Pinpoint the cell where the given text exists, returning its [x, y] midpoint coordinate. 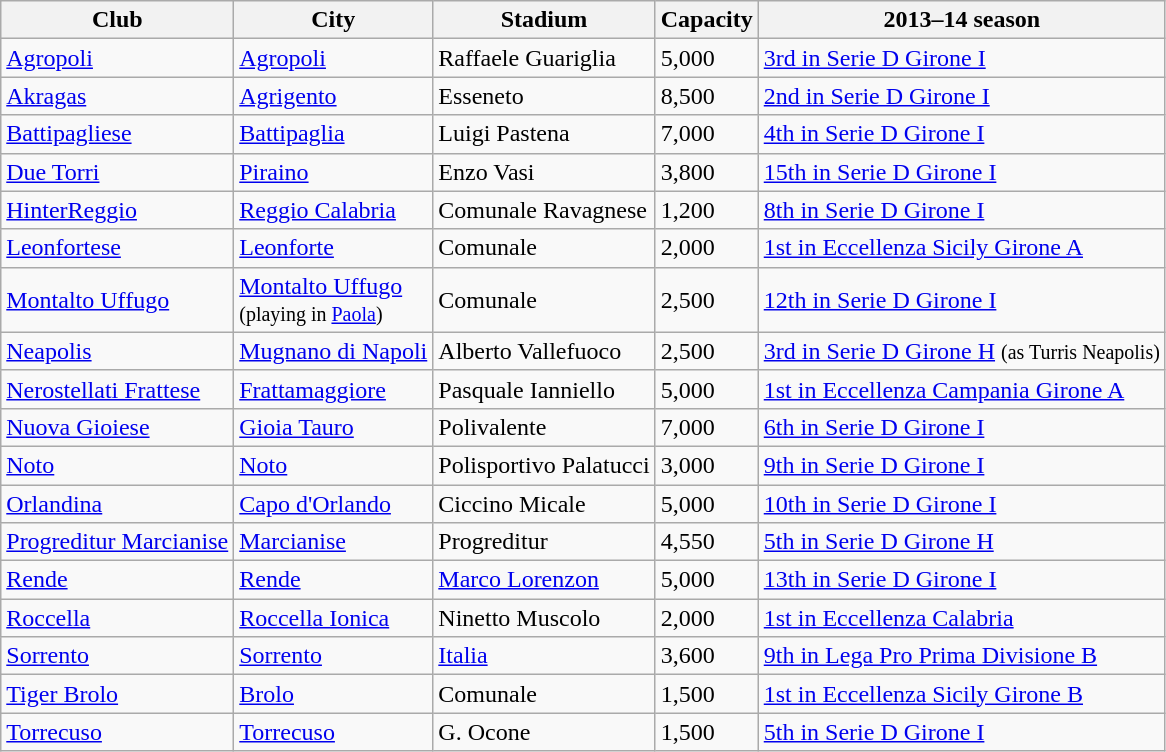
Raffaele Guariglia [544, 58]
4,550 [706, 542]
Luigi Pastena [544, 134]
Brolo [334, 694]
Comunale Ravagnese [544, 210]
3,000 [706, 465]
Montalto Uffugo(playing in Paola) [334, 300]
6th in Serie D Girone I [962, 427]
Marcianise [334, 542]
1st in Eccellenza Sicily Girone B [962, 694]
13th in Serie D Girone I [962, 580]
Ninetto Muscolo [544, 618]
12th in Serie D Girone I [962, 300]
3rd in Serie D Girone H (as Turris Neapolis) [962, 351]
Polisportivo Palatucci [544, 465]
Orlandina [118, 503]
Italia [544, 656]
8th in Serie D Girone I [962, 210]
Capo d'Orlando [334, 503]
Frattamaggiore [334, 389]
2013–14 season [962, 20]
Battipagliese [118, 134]
Club [118, 20]
City [334, 20]
Tiger Brolo [118, 694]
Due Torri [118, 172]
3,600 [706, 656]
Polivalente [544, 427]
Gioia Tauro [334, 427]
Pasquale Ianniello [544, 389]
Reggio Calabria [334, 210]
3,800 [706, 172]
HinterReggio [118, 210]
Roccella Ionica [334, 618]
9th in Lega Pro Prima Divisione B [962, 656]
Leonfortese [118, 248]
5th in Serie D Girone I [962, 732]
Roccella [118, 618]
10th in Serie D Girone I [962, 503]
Mugnano di Napoli [334, 351]
Agrigento [334, 96]
Progreditur [544, 542]
15th in Serie D Girone I [962, 172]
Alberto Vallefuoco [544, 351]
Esseneto [544, 96]
Akragas [118, 96]
G. Ocone [544, 732]
Ciccino Micale [544, 503]
Nerostellati Frattese [118, 389]
Enzo Vasi [544, 172]
Marco Lorenzon [544, 580]
Stadium [544, 20]
Capacity [706, 20]
2nd in Serie D Girone I [962, 96]
1st in Eccellenza Calabria [962, 618]
Leonforte [334, 248]
Neapolis [118, 351]
4th in Serie D Girone I [962, 134]
9th in Serie D Girone I [962, 465]
3rd in Serie D Girone I [962, 58]
Montalto Uffugo [118, 300]
1st in Eccellenza Sicily Girone A [962, 248]
Nuova Gioiese [118, 427]
8,500 [706, 96]
5th in Serie D Girone H [962, 542]
Progreditur Marcianise [118, 542]
Battipaglia [334, 134]
1,200 [706, 210]
1st in Eccellenza Campania Girone A [962, 389]
Piraino [334, 172]
